Capture the cell that displays the provided text and extract its [X, Y] central coordinate. 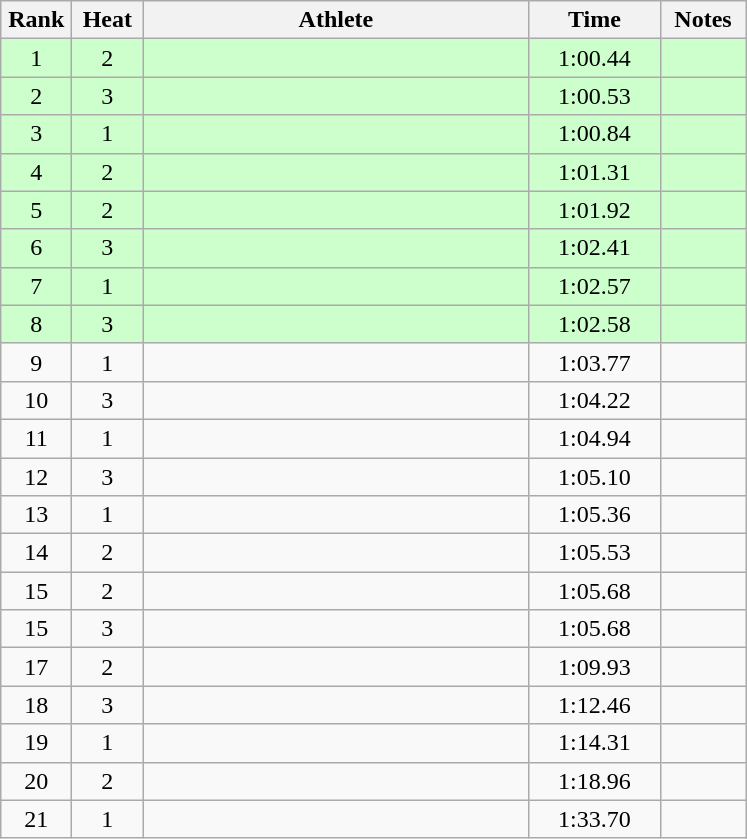
10 [36, 400]
1:03.77 [594, 362]
1:02.58 [594, 324]
5 [36, 210]
1:09.93 [594, 667]
1:05.53 [594, 553]
1:14.31 [594, 743]
Athlete [336, 20]
Time [594, 20]
20 [36, 781]
1:04.94 [594, 438]
1:00.84 [594, 134]
1:33.70 [594, 819]
1:18.96 [594, 781]
21 [36, 819]
1:04.22 [594, 400]
4 [36, 172]
1:00.44 [594, 58]
1:12.46 [594, 705]
1:02.57 [594, 286]
6 [36, 248]
1:00.53 [594, 96]
14 [36, 553]
Rank [36, 20]
19 [36, 743]
12 [36, 477]
Notes [703, 20]
Heat [108, 20]
17 [36, 667]
1:02.41 [594, 248]
7 [36, 286]
13 [36, 515]
1:05.36 [594, 515]
9 [36, 362]
18 [36, 705]
8 [36, 324]
1:01.92 [594, 210]
11 [36, 438]
1:05.10 [594, 477]
1:01.31 [594, 172]
